Extract the [x, y] coordinate from the center of the cell holding the provided text.  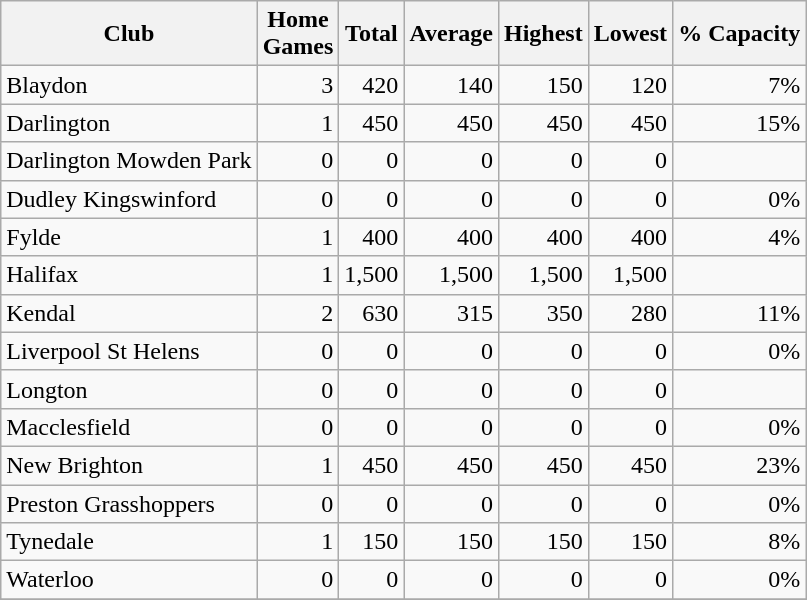
Kendal [129, 313]
4% [740, 237]
Halifax [129, 275]
350 [543, 313]
Average [452, 34]
Dudley Kingswinford [129, 199]
Liverpool St Helens [129, 351]
420 [372, 85]
Highest [543, 34]
140 [452, 85]
120 [630, 85]
8% [740, 542]
Darlington Mowden Park [129, 161]
Fylde [129, 237]
3 [298, 85]
Macclesfield [129, 427]
Tynedale [129, 542]
Blaydon [129, 85]
7% [740, 85]
2 [298, 313]
315 [452, 313]
Preston Grasshoppers [129, 503]
15% [740, 123]
Total [372, 34]
23% [740, 465]
11% [740, 313]
Lowest [630, 34]
New Brighton [129, 465]
630 [372, 313]
Longton [129, 389]
HomeGames [298, 34]
Darlington [129, 123]
Club [129, 34]
Waterloo [129, 580]
% Capacity [740, 34]
280 [630, 313]
